Scan for the cell matching the given text and deliver its [x, y] coordinate at center. 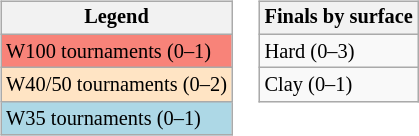
W35 tournaments (0–1) [116, 119]
Hard (0–3) [339, 51]
W40/50 tournaments (0–2) [116, 85]
W100 tournaments (0–1) [116, 51]
Finals by surface [339, 18]
Legend [116, 18]
Clay (0–1) [339, 85]
